Provide the [x, y] coordinate of the cell's center where the given text is located.  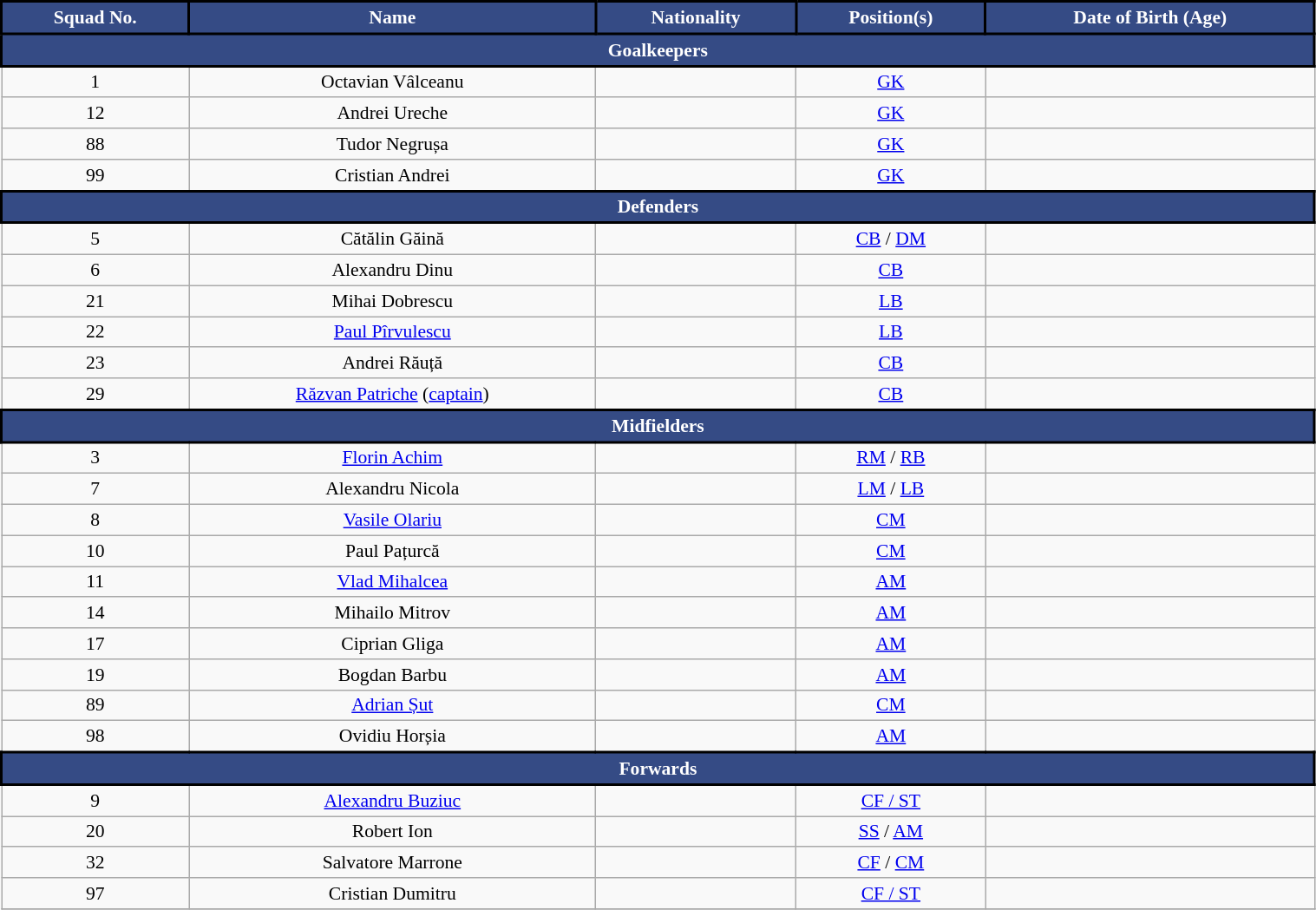
Andrei Răuță [392, 363]
89 [95, 705]
21 [95, 301]
Adrian Șut [392, 705]
3 [95, 458]
Vasile Olariu [392, 520]
Midfielders [658, 427]
99 [95, 175]
Cristian Dumitru [392, 894]
Paul Pațurcă [392, 551]
Cătălin Găină [392, 239]
Răzvan Patriche (captain) [392, 394]
7 [95, 489]
17 [95, 644]
8 [95, 520]
9 [95, 801]
12 [95, 114]
22 [95, 332]
1 [95, 82]
Defenders [658, 206]
23 [95, 363]
Ovidiu Horșia [392, 737]
Vlad Mihalcea [392, 582]
Cristian Andrei [392, 175]
88 [95, 144]
Paul Pîrvulescu [392, 332]
Ciprian Gliga [392, 644]
Bogdan Barbu [392, 675]
Position(s) [890, 17]
Forwards [658, 769]
CF / CM [890, 863]
Mihailo Mitrov [392, 613]
32 [95, 863]
98 [95, 737]
Andrei Ureche [392, 114]
Robert Ion [392, 832]
Date of Birth (Age) [1150, 17]
29 [95, 394]
SS / AM [890, 832]
19 [95, 675]
Alexandru Dinu [392, 271]
RM / RB [890, 458]
Nationality [696, 17]
5 [95, 239]
Goalkeepers [658, 50]
10 [95, 551]
14 [95, 613]
20 [95, 832]
Florin Achim [392, 458]
Tudor Negrușa [392, 144]
6 [95, 271]
Alexandru Nicola [392, 489]
Alexandru Buziuc [392, 801]
CB / DM [890, 239]
11 [95, 582]
97 [95, 894]
Octavian Vâlceanu [392, 82]
LM / LB [890, 489]
Salvatore Marrone [392, 863]
Name [392, 17]
Mihai Dobrescu [392, 301]
Squad No. [95, 17]
